Determine the (x, y) coordinate at the center of the cell enclosing the given text.  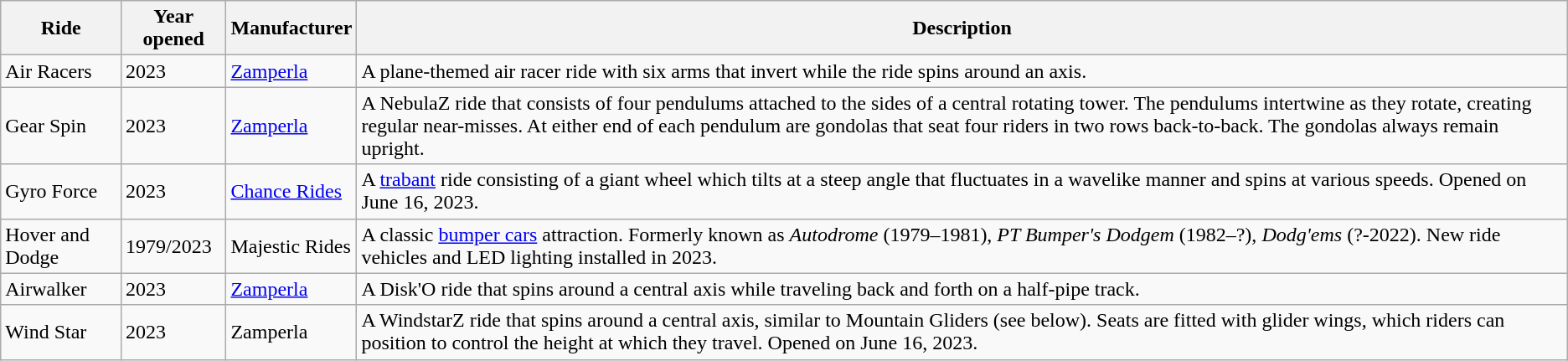
1979/2023 (174, 246)
Hover and Dodge (61, 246)
Majestic Rides (291, 246)
Ride (61, 28)
Year opened (174, 28)
Description (962, 28)
Gear Spin (61, 126)
Chance Rides (291, 191)
Manufacturer (291, 28)
Gyro Force (61, 191)
Air Racers (61, 71)
Wind Star (61, 332)
Airwalker (61, 289)
A plane-themed air racer ride with six arms that invert while the ride spins around an axis. (962, 71)
A Disk'O ride that spins around a central axis while traveling back and forth on a half-pipe track. (962, 289)
